Determine the (x, y) coordinate at the center of the cell enclosing the given text.  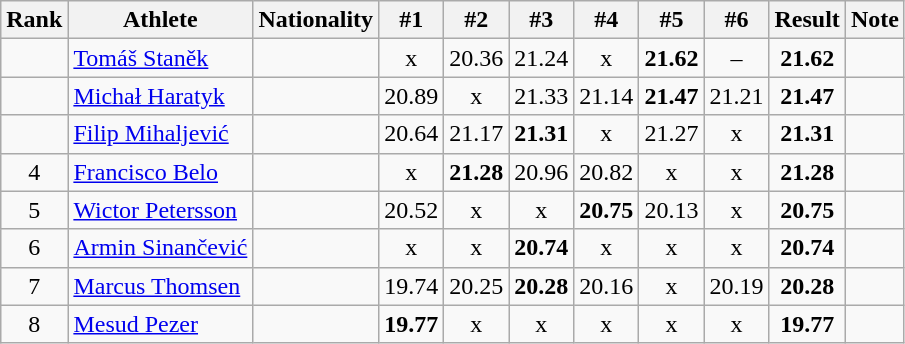
20.82 (606, 172)
21.24 (542, 58)
Tomáš Staněk (160, 58)
20.96 (542, 172)
4 (34, 172)
Nationality (316, 20)
8 (34, 324)
#2 (476, 20)
Result (807, 20)
#5 (672, 20)
21.21 (736, 96)
20.64 (412, 134)
#1 (412, 20)
20.52 (412, 210)
21.33 (542, 96)
Armin Sinančević (160, 248)
19.74 (412, 286)
#6 (736, 20)
21.14 (606, 96)
21.17 (476, 134)
20.19 (736, 286)
Athlete (160, 20)
Mesud Pezer (160, 324)
Marcus Thomsen (160, 286)
21.27 (672, 134)
20.16 (606, 286)
Michał Haratyk (160, 96)
5 (34, 210)
6 (34, 248)
– (736, 58)
#4 (606, 20)
Filip Mihaljević (160, 134)
Rank (34, 20)
7 (34, 286)
20.36 (476, 58)
Francisco Belo (160, 172)
20.89 (412, 96)
#3 (542, 20)
Wictor Petersson (160, 210)
20.13 (672, 210)
20.25 (476, 286)
Note (874, 20)
